Scan for the cell matching the given text and deliver its [X, Y] coordinate at center. 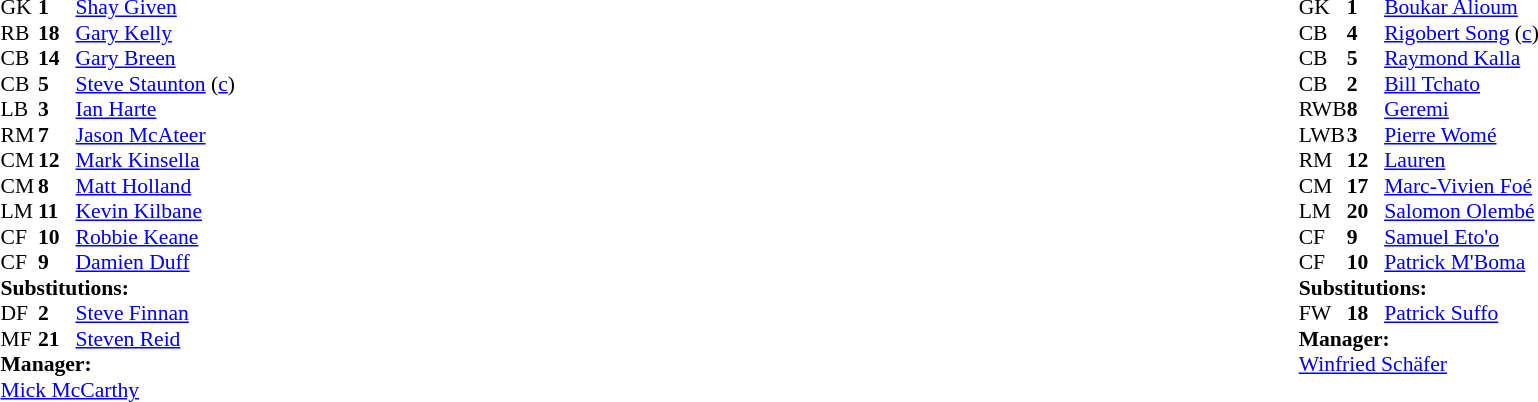
Kevin Kilbane [156, 211]
4 [1366, 33]
11 [57, 211]
Mark Kinsella [156, 161]
Gary Breen [156, 59]
RB [19, 33]
Jason McAteer [156, 135]
7 [57, 135]
Steve Staunton (c) [156, 84]
Steve Finnan [156, 313]
Matt Holland [156, 186]
Manager: [117, 365]
20 [1366, 211]
Ian Harte [156, 109]
FW [1323, 313]
Steven Reid [156, 339]
DF [19, 313]
Gary Kelly [156, 33]
Substitutions: [117, 288]
LWB [1323, 135]
Damien Duff [156, 263]
LB [19, 109]
MF [19, 339]
RWB [1323, 109]
14 [57, 59]
Robbie Keane [156, 237]
21 [57, 339]
17 [1366, 186]
